Determine the (X, Y) coordinate at the center of the cell enclosing the given text.  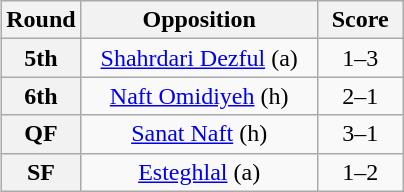
Shahrdari Dezful (a) (199, 58)
Naft Omidiyeh (h) (199, 96)
3–1 (360, 134)
Opposition (199, 20)
Round (41, 20)
6th (41, 96)
5th (41, 58)
QF (41, 134)
1–3 (360, 58)
1–2 (360, 172)
Esteghlal (a) (199, 172)
SF (41, 172)
Sanat Naft (h) (199, 134)
2–1 (360, 96)
Score (360, 20)
